Detect which cell encompasses the target text, then output its [x, y] center coordinate. 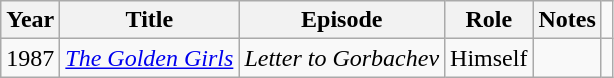
Title [150, 20]
Himself [489, 58]
Notes [567, 20]
Letter to Gorbachev [342, 58]
The Golden Girls [150, 58]
Episode [342, 20]
Year [30, 20]
Role [489, 20]
1987 [30, 58]
